Pinpoint the cell where the given text exists, returning its (X, Y) midpoint coordinate. 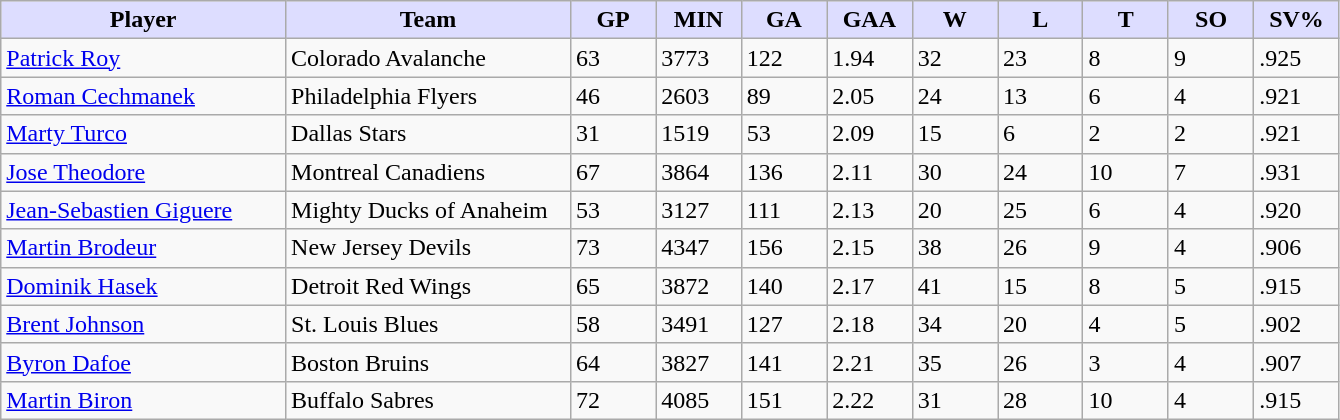
SO (1210, 20)
2.21 (870, 362)
.907 (1296, 362)
Dallas Stars (428, 134)
2.09 (870, 134)
141 (784, 362)
25 (1040, 210)
64 (612, 362)
.931 (1296, 172)
58 (612, 324)
3864 (698, 172)
151 (784, 400)
Team (428, 20)
2.15 (870, 248)
.902 (1296, 324)
28 (1040, 400)
GA (784, 20)
140 (784, 286)
.920 (1296, 210)
46 (612, 96)
23 (1040, 58)
73 (612, 248)
3773 (698, 58)
.925 (1296, 58)
67 (612, 172)
3 (1126, 362)
32 (954, 58)
72 (612, 400)
35 (954, 362)
Martin Brodeur (144, 248)
7 (1210, 172)
34 (954, 324)
Colorado Avalanche (428, 58)
GAA (870, 20)
Player (144, 20)
41 (954, 286)
W (954, 20)
89 (784, 96)
Martin Biron (144, 400)
St. Louis Blues (428, 324)
Dominik Hasek (144, 286)
SV% (1296, 20)
3872 (698, 286)
2603 (698, 96)
.906 (1296, 248)
3491 (698, 324)
New Jersey Devils (428, 248)
Montreal Canadiens (428, 172)
3127 (698, 210)
L (1040, 20)
136 (784, 172)
2.17 (870, 286)
2.05 (870, 96)
2.13 (870, 210)
Boston Bruins (428, 362)
1519 (698, 134)
13 (1040, 96)
Mighty Ducks of Anaheim (428, 210)
Buffalo Sabres (428, 400)
Jose Theodore (144, 172)
T (1126, 20)
4347 (698, 248)
30 (954, 172)
Roman Cechmanek (144, 96)
Patrick Roy (144, 58)
Philadelphia Flyers (428, 96)
Byron Dafoe (144, 362)
Detroit Red Wings (428, 286)
1.94 (870, 58)
65 (612, 286)
63 (612, 58)
Marty Turco (144, 134)
Brent Johnson (144, 324)
4085 (698, 400)
2.18 (870, 324)
122 (784, 58)
2.22 (870, 400)
GP (612, 20)
3827 (698, 362)
2.11 (870, 172)
111 (784, 210)
156 (784, 248)
38 (954, 248)
MIN (698, 20)
Jean-Sebastien Giguere (144, 210)
127 (784, 324)
